For the text-containing cell, return its midpoint in [X, Y] coordinate format. 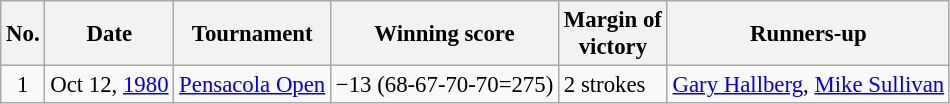
Gary Hallberg, Mike Sullivan [808, 85]
Date [110, 34]
Oct 12, 1980 [110, 85]
Winning score [445, 34]
Margin ofvictory [614, 34]
2 strokes [614, 85]
Pensacola Open [252, 85]
1 [23, 85]
−13 (68-67-70-70=275) [445, 85]
No. [23, 34]
Tournament [252, 34]
Runners-up [808, 34]
